Provide the (x, y) coordinate of the cell's center where the given text is located.  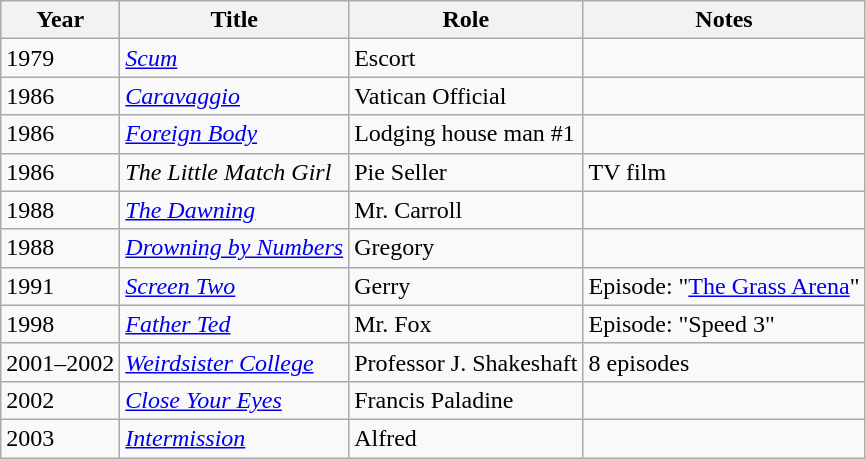
Mr. Fox (466, 324)
Pie Seller (466, 172)
2002 (60, 400)
Foreign Body (234, 134)
Escort (466, 58)
Gregory (466, 248)
2003 (60, 438)
Francis Paladine (466, 400)
8 episodes (724, 362)
1998 (60, 324)
TV film (724, 172)
Scum (234, 58)
Role (466, 20)
Weirdsister College (234, 362)
2001–2002 (60, 362)
1979 (60, 58)
Alfred (466, 438)
Mr. Carroll (466, 210)
Professor J. Shakeshaft (466, 362)
Screen Two (234, 286)
Title (234, 20)
Lodging house man #1 (466, 134)
The Little Match Girl (234, 172)
Close Your Eyes (234, 400)
Drowning by Numbers (234, 248)
Caravaggio (234, 96)
Intermission (234, 438)
The Dawning (234, 210)
Episode: "Speed 3" (724, 324)
Vatican Official (466, 96)
Father Ted (234, 324)
Notes (724, 20)
1991 (60, 286)
Year (60, 20)
Episode: "The Grass Arena" (724, 286)
Gerry (466, 286)
